Output the [X, Y] coordinate of the center of the cell containing the given text.  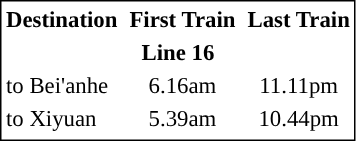
Line 16 [178, 53]
5.39am [182, 119]
10.44pm [298, 119]
to Bei'anhe [61, 85]
to Xiyuan [61, 119]
Last Train [298, 19]
6.16am [182, 85]
First Train [182, 19]
Destination [61, 19]
11.11pm [298, 85]
